Find where the given text appears and provide that cell's center as [x, y] coordinate. 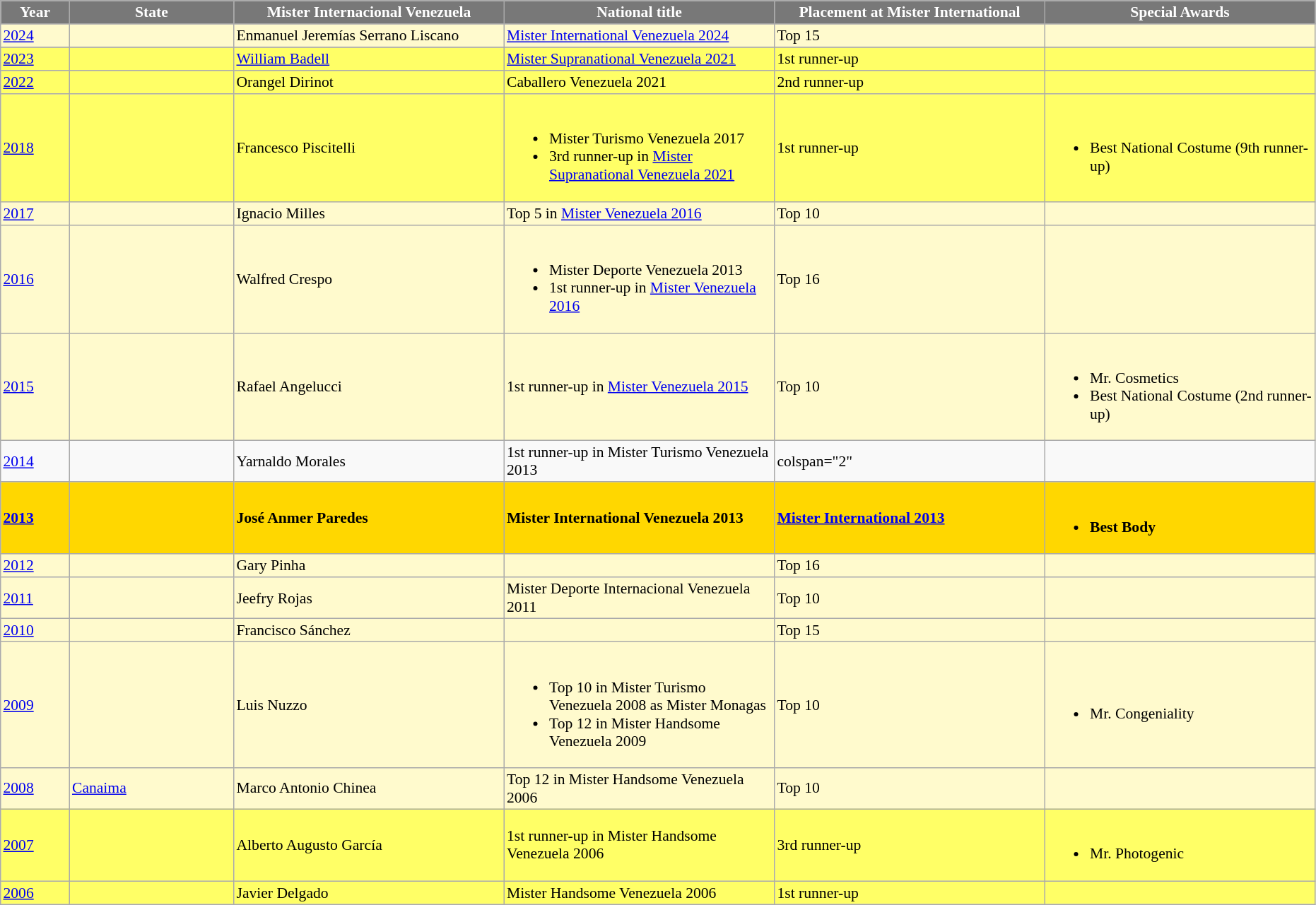
1st runner-up in Mister Venezuela 2015 [639, 387]
1st runner-up in Mister Turismo Venezuela 2013 [639, 461]
2012 [35, 565]
Marco Antonio Chinea [369, 788]
2008 [35, 788]
Luis Nuzzo [369, 704]
Mister International Venezuela 2024 [639, 35]
2017 [35, 213]
Top 5 in Mister Venezuela 2016 [639, 213]
Placement at Mister International [910, 13]
William Badell [369, 59]
2010 [35, 630]
2018 [35, 148]
Yarnaldo Morales [369, 461]
2022 [35, 82]
Mr. Photogenic [1180, 845]
Javier Delgado [369, 893]
2023 [35, 59]
Mister Deporte Internacional Venezuela 2011 [639, 598]
Mr. Congeniality [1180, 704]
José Anmer Paredes [369, 518]
National title [639, 13]
Ignacio Milles [369, 213]
Alberto Augusto García [369, 845]
Mister International Venezuela 2013 [639, 518]
Francisco Sánchez [369, 630]
Mister Turismo Venezuela 20173rd runner-up in Mister Supranational Venezuela 2021 [639, 148]
Orangel Dirinot [369, 82]
Top 12 in Mister Handsome Venezuela 2006 [639, 788]
Best National Costume (9th runner-up) [1180, 148]
Top 10 in Mister Turismo Venezuela 2008 as Mister MonagasTop 12 in Mister Handsome Venezuela 2009 [639, 704]
Mister Supranational Venezuela 2021 [639, 59]
2nd runner-up [910, 82]
2015 [35, 387]
Mister Deporte Venezuela 20131st runner-up in Mister Venezuela 2016 [639, 278]
2009 [35, 704]
2013 [35, 518]
Francesco Piscitelli [369, 148]
Gary Pinha [369, 565]
Rafael Angelucci [369, 387]
1st runner-up in Mister Handsome Venezuela 2006 [639, 845]
2011 [35, 598]
2016 [35, 278]
2014 [35, 461]
Year [35, 13]
Mister International 2013 [910, 518]
2007 [35, 845]
Best Body [1180, 518]
Mr. CosmeticsBest National Costume (2nd runner-up) [1180, 387]
Caballero Venezuela 2021 [639, 82]
2006 [35, 893]
Special Awards [1180, 13]
Walfred Crespo [369, 278]
colspan="2" [910, 461]
3rd runner-up [910, 845]
Enmanuel Jeremías Serrano Liscano [369, 35]
Jeefry Rojas [369, 598]
State [151, 13]
Mister Handsome Venezuela 2006 [639, 893]
2024 [35, 35]
Canaima [151, 788]
Mister Internacional Venezuela [369, 13]
